Locate the cell with the specified text and output its (x, y) center coordinate. 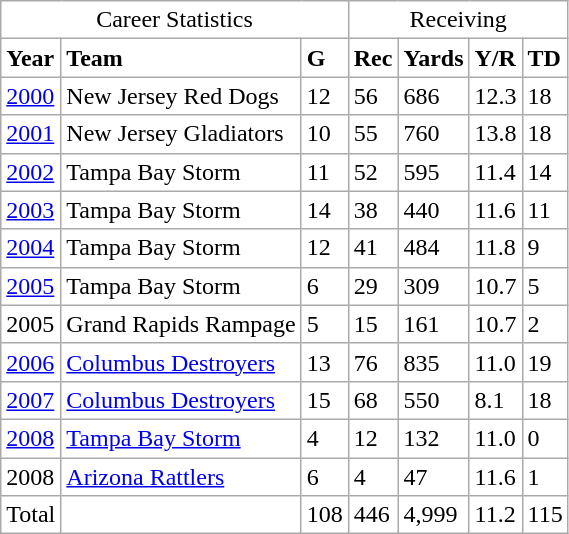
11.4 (496, 172)
132 (434, 438)
2006 (31, 362)
446 (373, 515)
13.8 (496, 134)
8.1 (496, 400)
TD (545, 58)
550 (434, 400)
440 (434, 210)
835 (434, 362)
309 (434, 286)
1 (545, 477)
484 (434, 248)
2007 (31, 400)
2001 (31, 134)
55 (373, 134)
Team (181, 58)
Y/R (496, 58)
11.8 (496, 248)
9 (545, 248)
2 (545, 324)
Rec (373, 58)
76 (373, 362)
2002 (31, 172)
68 (373, 400)
47 (434, 477)
Receiving (458, 20)
161 (434, 324)
2003 (31, 210)
29 (373, 286)
52 (373, 172)
4,999 (434, 515)
41 (373, 248)
10 (324, 134)
12.3 (496, 96)
0 (545, 438)
G (324, 58)
New Jersey Gladiators (181, 134)
2004 (31, 248)
760 (434, 134)
New Jersey Red Dogs (181, 96)
108 (324, 515)
19 (545, 362)
595 (434, 172)
56 (373, 96)
2000 (31, 96)
686 (434, 96)
Arizona Rattlers (181, 477)
Grand Rapids Rampage (181, 324)
Year (31, 58)
115 (545, 515)
11.2 (496, 515)
Career Statistics (174, 20)
13 (324, 362)
Total (31, 515)
38 (373, 210)
Yards (434, 58)
